Determine the (X, Y) coordinate at the center of the cell enclosing the given text.  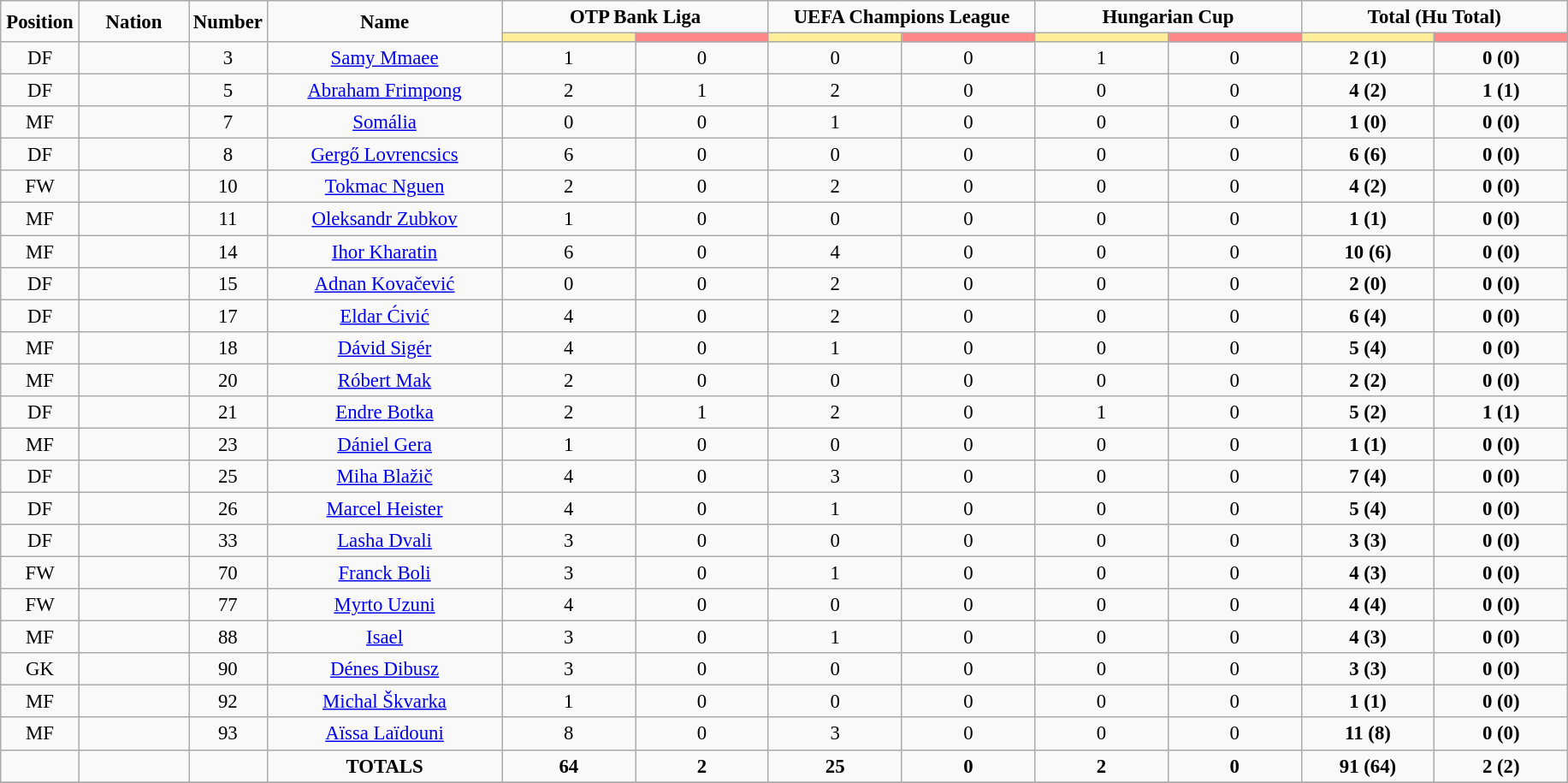
Total (Hu Total) (1435, 17)
18 (228, 347)
64 (569, 766)
Myrto Uzuni (385, 605)
Gergő Lovrencsics (385, 155)
Number (228, 21)
33 (228, 541)
Name (385, 21)
70 (228, 573)
Dénes Dibusz (385, 669)
1 (0) (1368, 122)
21 (228, 412)
Dávid Sigér (385, 347)
5 (2) (1368, 412)
92 (228, 702)
Isael (385, 638)
Adnan Kovačević (385, 283)
5 (228, 91)
2 (1) (1368, 58)
6 (6) (1368, 155)
Aïssa Laïdouni (385, 734)
26 (228, 508)
15 (228, 283)
Róbert Mak (385, 380)
Position (40, 21)
TOTALS (385, 766)
UEFA Champions League (902, 17)
10 (6) (1368, 252)
93 (228, 734)
Franck Boli (385, 573)
Dániel Gera (385, 444)
Somália (385, 122)
4 (4) (1368, 605)
90 (228, 669)
Abraham Frimpong (385, 91)
88 (228, 638)
14 (228, 252)
77 (228, 605)
Tokmac Nguen (385, 187)
2 (0) (1368, 283)
Lasha Dvali (385, 541)
Hungarian Cup (1169, 17)
10 (228, 187)
Oleksandr Zubkov (385, 219)
7 (4) (1368, 477)
Miha Blažič (385, 477)
91 (64) (1368, 766)
Michal Škvarka (385, 702)
Marcel Heister (385, 508)
Nation (133, 21)
Endre Botka (385, 412)
11 (8) (1368, 734)
23 (228, 444)
7 (228, 122)
17 (228, 316)
Eldar Ćivić (385, 316)
11 (228, 219)
OTP Bank Liga (635, 17)
GK (40, 669)
20 (228, 380)
Samy Mmaee (385, 58)
6 (4) (1368, 316)
Ihor Kharatin (385, 252)
